Identify which cell holds the provided text, then report its [x, y] central coordinate. 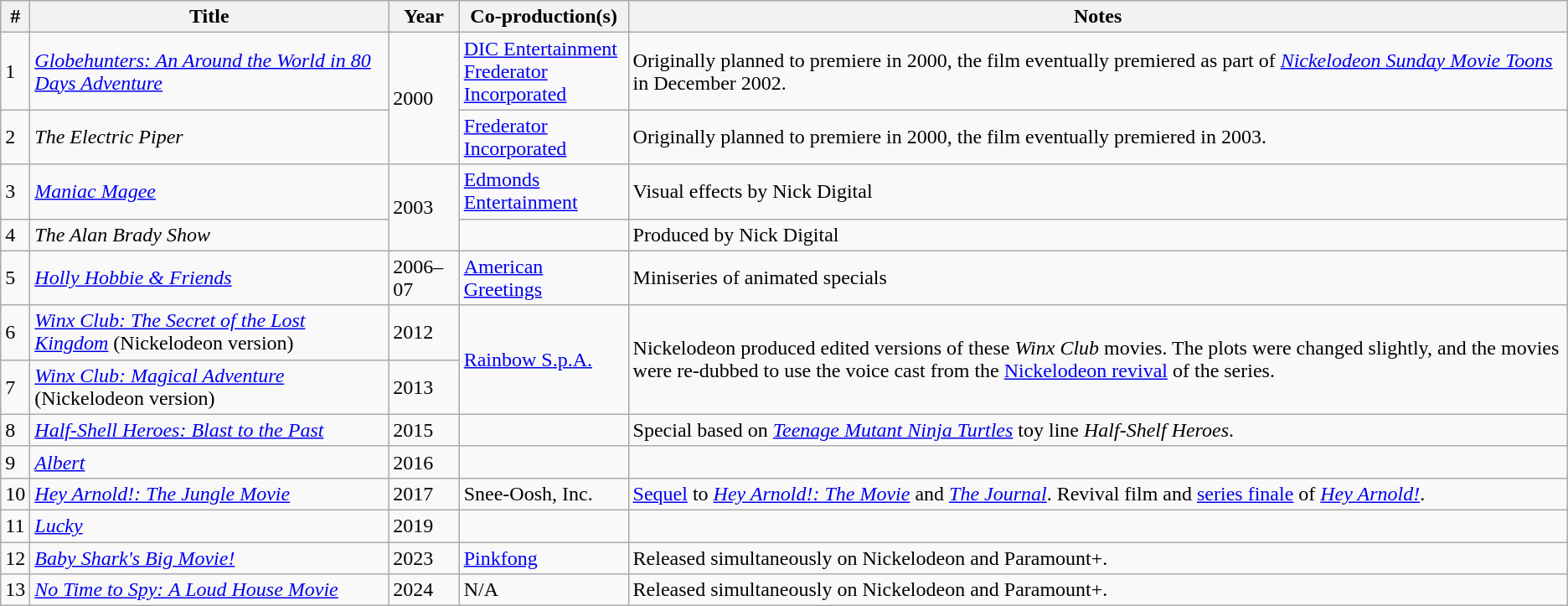
American Greetings [544, 278]
Notes [1097, 17]
Holly Hobbie & Friends [209, 278]
2003 [424, 208]
Half-Shell Heroes: Blast to the Past [209, 430]
Originally planned to premiere in 2000, the film eventually premiered as part of Nickelodeon Sunday Movie Toons in December 2002. [1097, 71]
Miniseries of animated specials [1097, 278]
Year [424, 17]
Frederator Incorporated [544, 137]
Co-production(s) [544, 17]
Produced by Nick Digital [1097, 235]
Rainbow S.p.A. [544, 360]
3 [15, 191]
Winx Club: The Secret of the Lost Kingdom (Nickelodeon version) [209, 332]
Maniac Magee [209, 191]
Edmonds Entertainment [544, 191]
6 [15, 332]
Baby Shark's Big Movie! [209, 557]
The Alan Brady Show [209, 235]
2017 [424, 494]
2012 [424, 332]
The Electric Piper [209, 137]
Winx Club: Magical Adventure (Nickelodeon version) [209, 387]
13 [15, 590]
2019 [424, 526]
2 [15, 137]
Title [209, 17]
2013 [424, 387]
DIC EntertainmentFrederator Incorporated [544, 71]
4 [15, 235]
Globehunters: An Around the World in 80 Days Adventure [209, 71]
1 [15, 71]
2024 [424, 590]
Snee-Oosh, Inc. [544, 494]
Albert [209, 462]
11 [15, 526]
2006–07 [424, 278]
8 [15, 430]
2000 [424, 99]
7 [15, 387]
Pinkfong [544, 557]
Sequel to Hey Arnold!: The Movie and The Journal. Revival film and series finale of Hey Arnold!. [1097, 494]
12 [15, 557]
Lucky [209, 526]
N/A [544, 590]
Hey Arnold!: The Jungle Movie [209, 494]
2023 [424, 557]
10 [15, 494]
5 [15, 278]
2015 [424, 430]
Originally planned to premiere in 2000, the film eventually premiered in 2003. [1097, 137]
9 [15, 462]
Special based on Teenage Mutant Ninja Turtles toy line Half-Shelf Heroes. [1097, 430]
2016 [424, 462]
No Time to Spy: A Loud House Movie [209, 590]
Visual effects by Nick Digital [1097, 191]
# [15, 17]
